For the text-containing cell, return its midpoint in [x, y] coordinate format. 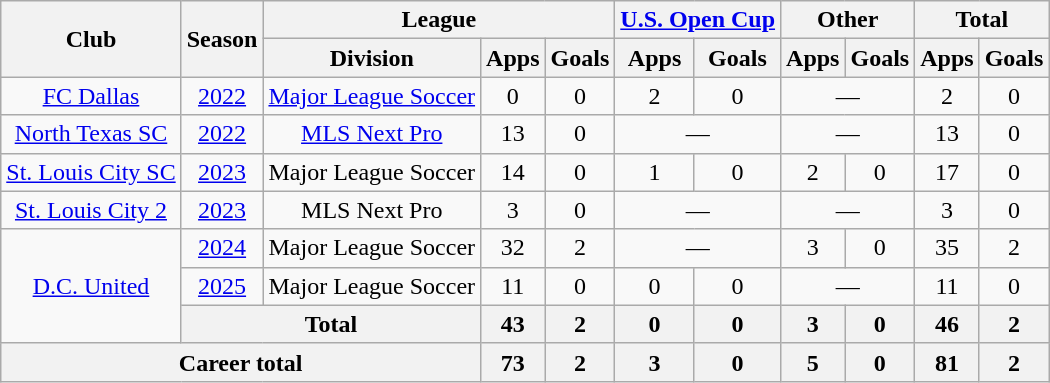
5 [813, 362]
D.C. United [91, 286]
46 [947, 324]
32 [513, 248]
14 [513, 172]
League [439, 20]
Division [372, 58]
35 [947, 248]
North Texas SC [91, 134]
81 [947, 362]
43 [513, 324]
Club [91, 39]
17 [947, 172]
Season [222, 39]
Other [848, 20]
2024 [222, 248]
1 [655, 172]
Career total [241, 362]
73 [513, 362]
St. Louis City SC [91, 172]
U.S. Open Cup [698, 20]
FC Dallas [91, 96]
2025 [222, 286]
St. Louis City 2 [91, 210]
